Output the (X, Y) coordinate of the center of the cell containing the given text.  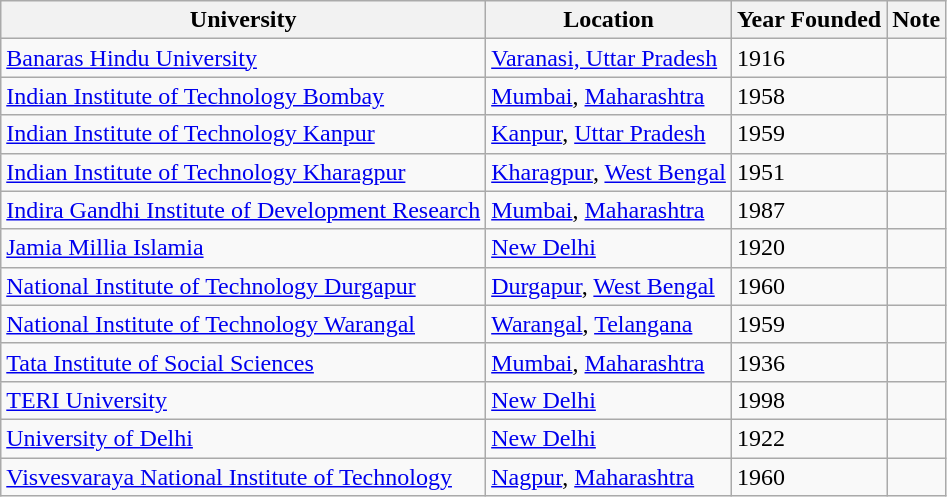
Indian Institute of Technology Kharagpur (244, 172)
Year Founded (808, 20)
Indian Institute of Technology Kanpur (244, 134)
Kanpur, Uttar Pradesh (609, 134)
1916 (808, 58)
Indian Institute of Technology Bombay (244, 96)
University (244, 20)
TERI University (244, 400)
Kharagpur, West Bengal (609, 172)
1951 (808, 172)
University of Delhi (244, 438)
1922 (808, 438)
Tata Institute of Social Sciences (244, 362)
1920 (808, 248)
National Institute of Technology Durgapur (244, 286)
Location (609, 20)
National Institute of Technology Warangal (244, 324)
Note (916, 20)
Varanasi, Uttar Pradesh (609, 58)
Banaras Hindu University (244, 58)
1998 (808, 400)
Warangal, Telangana (609, 324)
1958 (808, 96)
Indira Gandhi Institute of Development Research (244, 210)
Nagpur, Maharashtra (609, 477)
Visvesvaraya National Institute of Technology (244, 477)
1987 (808, 210)
1936 (808, 362)
Durgapur, West Bengal (609, 286)
Jamia Millia Islamia (244, 248)
